Pinpoint the cell where the given text exists, returning its [x, y] midpoint coordinate. 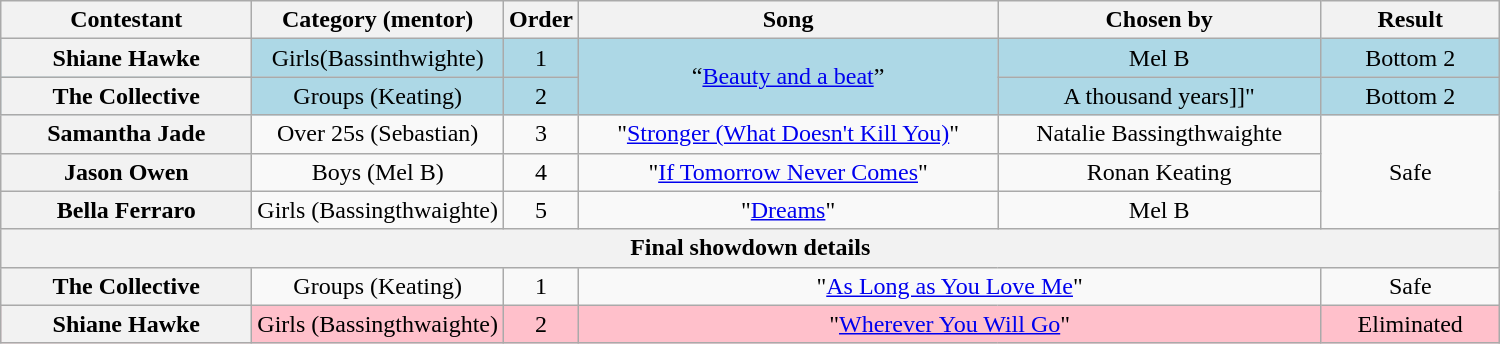
Bella Ferraro [126, 210]
5 [542, 210]
A thousand years]]" [1160, 96]
Jason Owen [126, 172]
Result [1410, 20]
Category (mentor) [378, 20]
Eliminated [1410, 324]
Ronan Keating [1160, 172]
Chosen by [1160, 20]
4 [542, 172]
"Dreams" [788, 210]
"If Tomorrow Never Comes" [788, 172]
Contestant [126, 20]
Samantha Jade [126, 134]
Natalie Bassingthwaighte [1160, 134]
“Beauty and a beat” [788, 77]
Girls(Bassinthwighte) [378, 58]
Order [542, 20]
Boys (Mel B) [378, 172]
"As Long as You Love Me" [950, 286]
Final showdown details [750, 248]
3 [542, 134]
Song [788, 20]
"Stronger (What Doesn't Kill You)" [788, 134]
"Wherever You Will Go" [950, 324]
Over 25s (Sebastian) [378, 134]
